Return the (x, y) coordinate for the center point of the cell that contains the specified text.  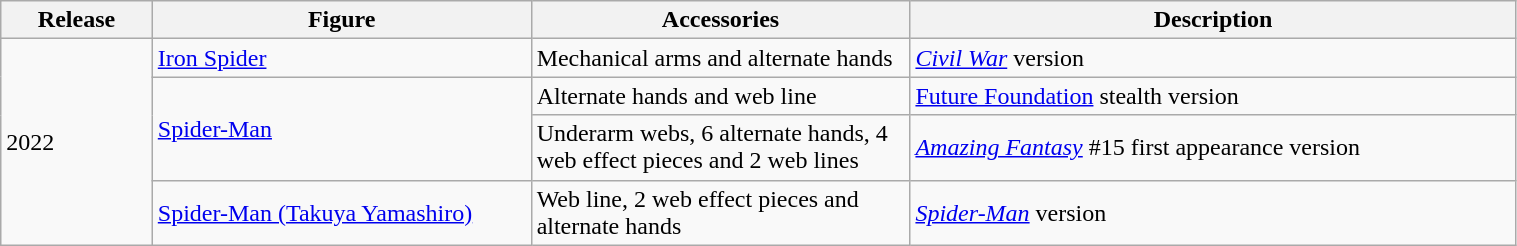
2022 (77, 142)
Iron Spider (342, 58)
Spider-Man version (1213, 212)
Release (77, 20)
Future Foundation stealth version (1213, 96)
Alternate hands and web line (720, 96)
Spider-Man (342, 128)
Spider-Man (Takuya Yamashiro) (342, 212)
Web line, 2 web effect pieces and alternate hands (720, 212)
Amazing Fantasy #15 first appearance version (1213, 148)
Figure (342, 20)
Mechanical arms and alternate hands (720, 58)
Civil War version (1213, 58)
Underarm webs, 6 alternate hands, 4 web effect pieces and 2 web lines (720, 148)
Accessories (720, 20)
Description (1213, 20)
